Search for the cell housing the specified text and yield its [X, Y] center coordinate. 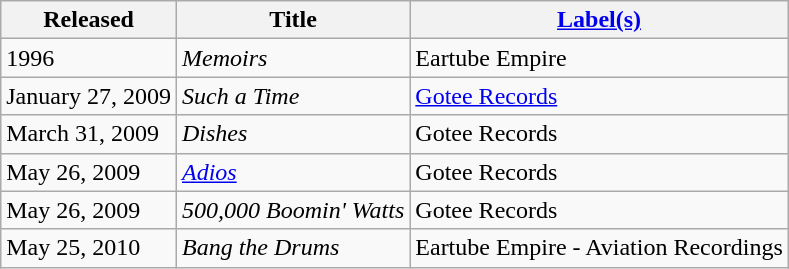
Such a Time [292, 96]
March 31, 2009 [89, 134]
Dishes [292, 134]
Memoirs [292, 58]
Eartube Empire - Aviation Recordings [600, 248]
1996 [89, 58]
January 27, 2009 [89, 96]
500,000 Boomin' Watts [292, 210]
Eartube Empire [600, 58]
Adios [292, 172]
Title [292, 20]
Bang the Drums [292, 248]
May 25, 2010 [89, 248]
Label(s) [600, 20]
Released [89, 20]
